Capture the cell that displays the provided text and extract its (X, Y) central coordinate. 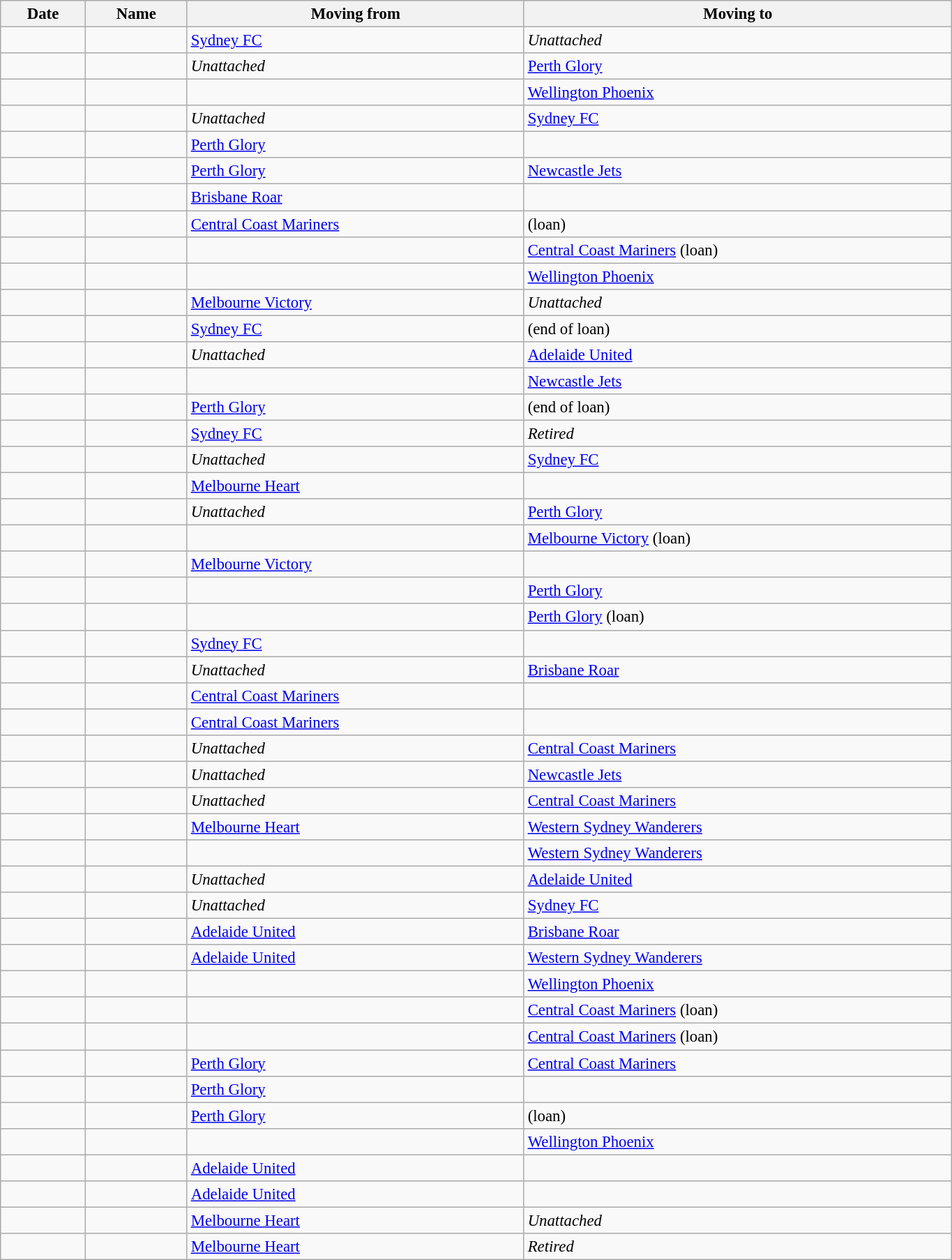
Melbourne Victory (loan) (738, 539)
Perth Glory (loan) (738, 617)
Moving from (356, 14)
Name (136, 14)
Moving to (738, 14)
Date (43, 14)
